Find where the given text appears and provide that cell's center as (X, Y) coordinate. 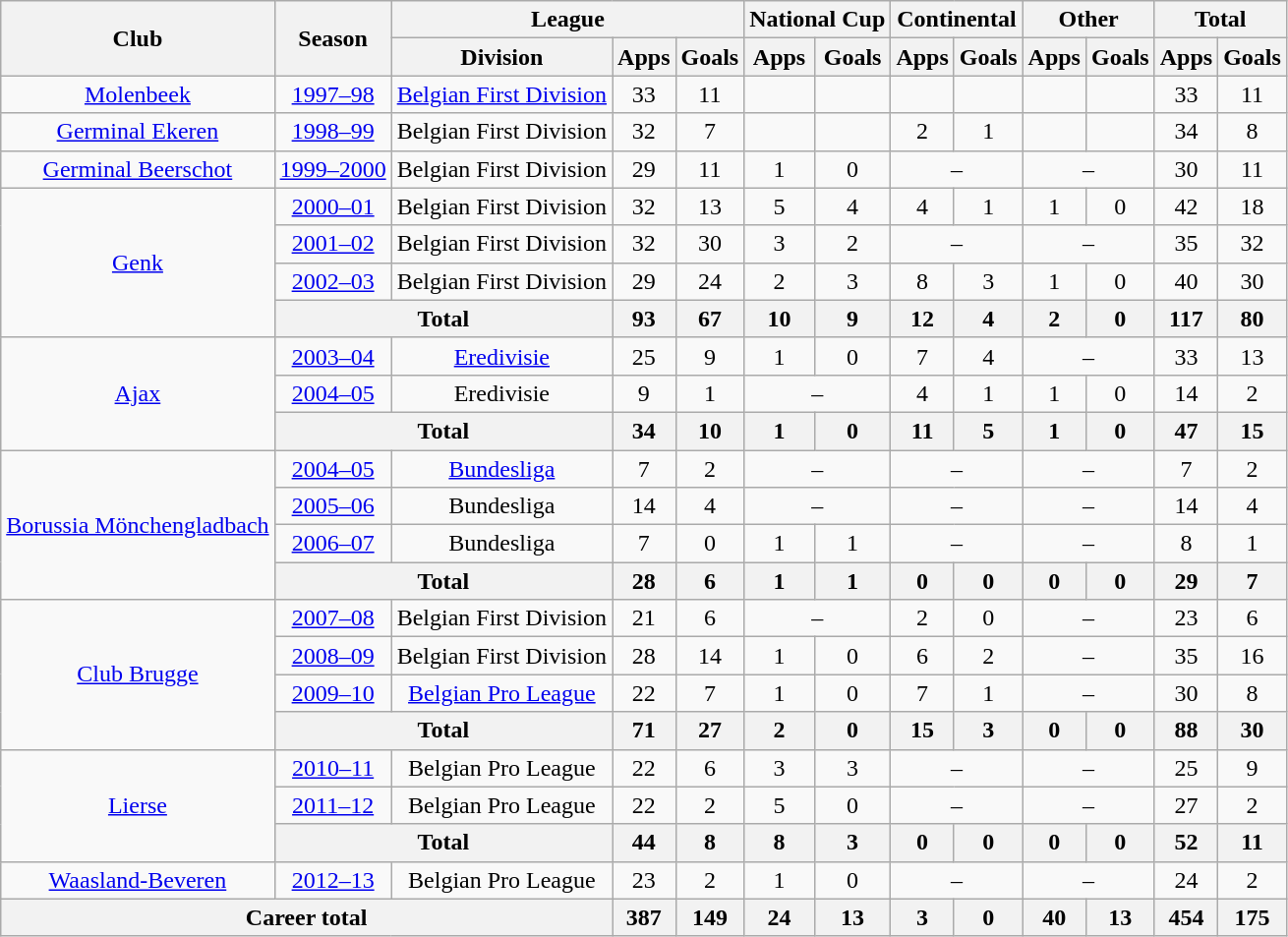
Borussia Mönchengladbach (138, 525)
71 (644, 731)
Other (1088, 20)
Club Brugge (138, 674)
21 (644, 618)
Germinal Beerschot (138, 169)
2005–06 (332, 506)
18 (1253, 206)
2012–13 (332, 880)
Career total (307, 917)
16 (1253, 656)
2000–01 (332, 206)
Club (138, 38)
93 (644, 319)
1997–98 (332, 94)
Molenbeek (138, 94)
2006–07 (332, 544)
2011–12 (332, 805)
387 (644, 917)
Division (501, 57)
2007–08 (332, 618)
88 (1186, 731)
2008–09 (332, 656)
2003–04 (332, 356)
454 (1186, 917)
1999–2000 (332, 169)
Germinal Ekeren (138, 132)
2002–03 (332, 281)
80 (1253, 319)
117 (1186, 319)
Waasland-Beveren (138, 880)
47 (1186, 431)
44 (644, 843)
Continental (957, 20)
149 (710, 917)
Season (332, 38)
12 (922, 319)
42 (1186, 206)
Ajax (138, 393)
League (568, 20)
Lierse (138, 805)
Genk (138, 263)
2010–11 (332, 768)
2009–10 (332, 693)
National Cup (818, 20)
2001–02 (332, 244)
1998–99 (332, 132)
52 (1186, 843)
175 (1253, 917)
67 (710, 319)
